Return the [x, y] coordinate for the center point of the cell that contains the specified text.  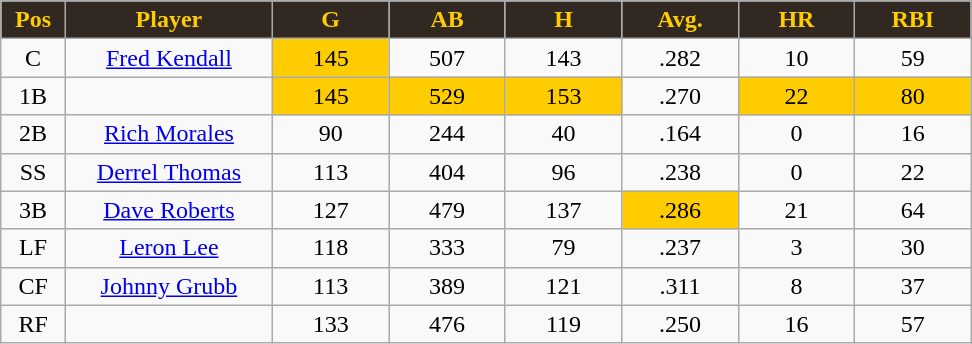
476 [447, 324]
389 [447, 286]
.311 [680, 286]
529 [447, 96]
333 [447, 248]
HR [796, 20]
.270 [680, 96]
Player [168, 20]
143 [563, 58]
Leron Lee [168, 248]
RF [34, 324]
244 [447, 134]
Rich Morales [168, 134]
21 [796, 210]
30 [913, 248]
RBI [913, 20]
133 [330, 324]
SS [34, 172]
3B [34, 210]
Avg. [680, 20]
121 [563, 286]
1B [34, 96]
127 [330, 210]
10 [796, 58]
.286 [680, 210]
64 [913, 210]
Dave Roberts [168, 210]
CF [34, 286]
507 [447, 58]
96 [563, 172]
8 [796, 286]
Pos [34, 20]
.164 [680, 134]
.237 [680, 248]
404 [447, 172]
Derrel Thomas [168, 172]
.238 [680, 172]
.250 [680, 324]
G [330, 20]
H [563, 20]
80 [913, 96]
57 [913, 324]
59 [913, 58]
90 [330, 134]
479 [447, 210]
118 [330, 248]
.282 [680, 58]
LF [34, 248]
119 [563, 324]
79 [563, 248]
Fred Kendall [168, 58]
3 [796, 248]
37 [913, 286]
137 [563, 210]
40 [563, 134]
2B [34, 134]
153 [563, 96]
Johnny Grubb [168, 286]
AB [447, 20]
C [34, 58]
